Return (X, Y) of the center of cell containing provided text 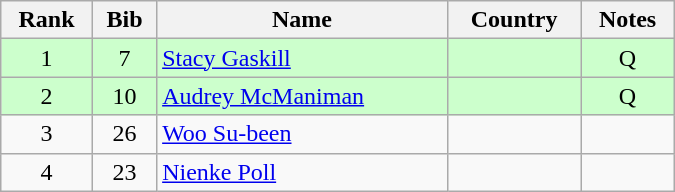
Audrey McManiman (302, 96)
Rank (47, 20)
7 (124, 58)
Stacy Gaskill (302, 58)
Notes (628, 20)
Woo Su-been (302, 134)
26 (124, 134)
4 (47, 172)
2 (47, 96)
Country (514, 20)
Nienke Poll (302, 172)
Bib (124, 20)
3 (47, 134)
10 (124, 96)
1 (47, 58)
23 (124, 172)
Name (302, 20)
